Find where the given text appears and provide that cell's center as [x, y] coordinate. 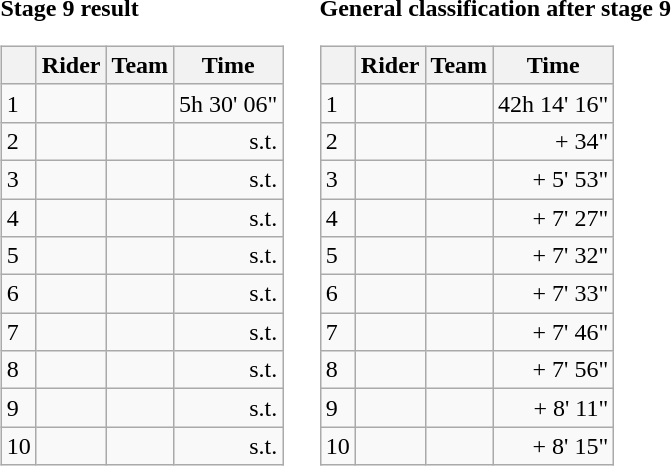
+ 7' 32" [554, 256]
+ 8' 11" [554, 408]
+ 8' 15" [554, 446]
+ 34" [554, 141]
+ 7' 33" [554, 294]
+ 7' 27" [554, 217]
+ 7' 56" [554, 370]
42h 14' 16" [554, 103]
5h 30' 06" [228, 103]
+ 5' 53" [554, 179]
+ 7' 46" [554, 332]
